Return the [X, Y] coordinate for the center point of the cell that contains the specified text.  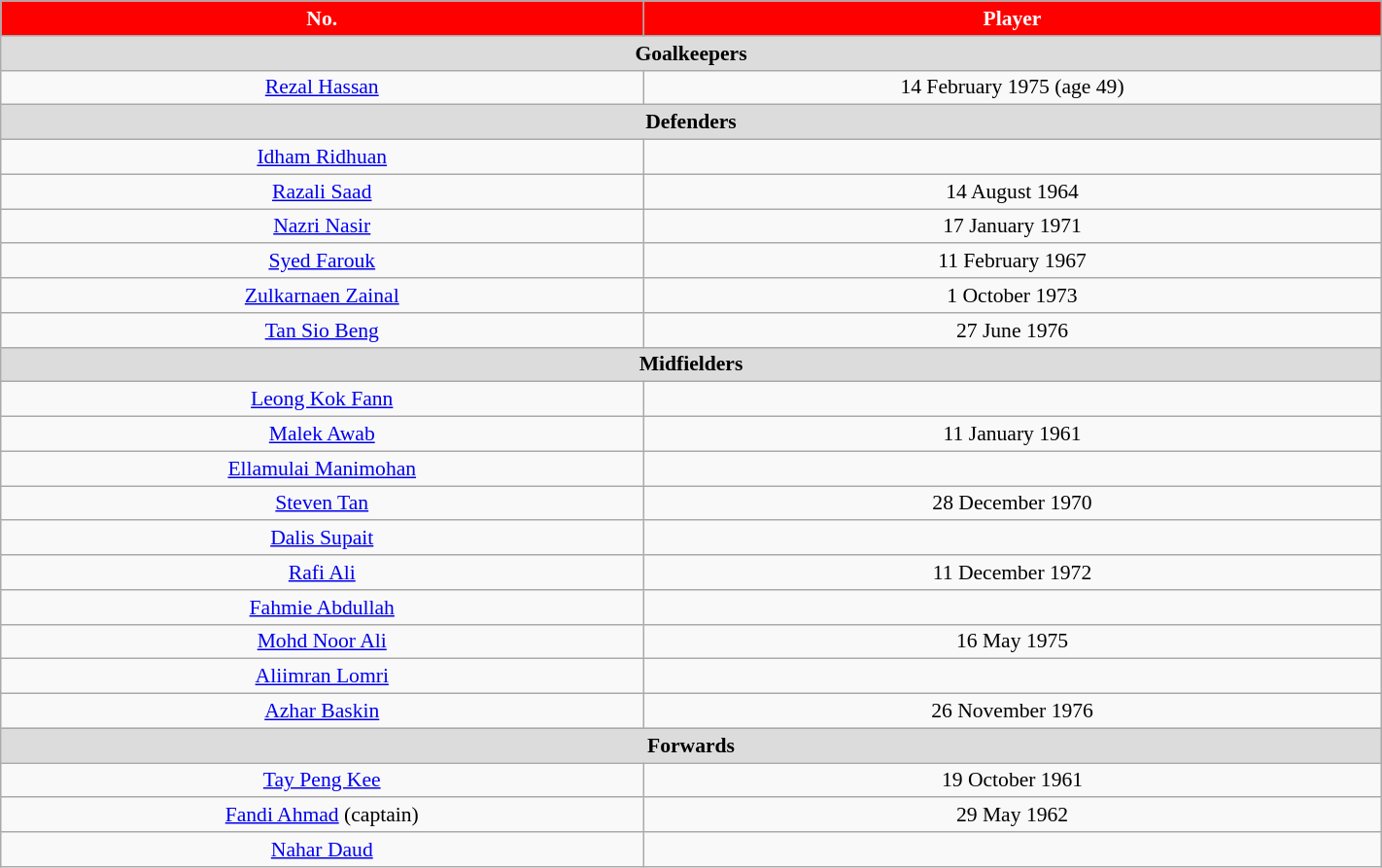
17 January 1971 [1013, 226]
Aliimran Lomri [323, 677]
16 May 1975 [1013, 642]
Mohd Noor Ali [323, 642]
Malek Awab [323, 434]
Rafi Ali [323, 573]
14 February 1975 (age 49) [1013, 87]
Nahar Daud [323, 850]
Player [1013, 18]
19 October 1961 [1013, 781]
Forwards [691, 746]
1 October 1973 [1013, 295]
11 December 1972 [1013, 573]
Defenders [691, 122]
Midfielders [691, 365]
Syed Farouk [323, 261]
Ellamulai Manimohan [323, 469]
Goalkeepers [691, 53]
Tay Peng Kee [323, 781]
Fandi Ahmad (captain) [323, 816]
Fahmie Abdullah [323, 608]
Tan Sio Beng [323, 330]
Idham Ridhuan [323, 157]
Nazri Nasir [323, 226]
11 January 1961 [1013, 434]
Leong Kok Fann [323, 399]
Razali Saad [323, 191]
Azhar Baskin [323, 712]
26 November 1976 [1013, 712]
27 June 1976 [1013, 330]
14 August 1964 [1013, 191]
Steven Tan [323, 503]
Dalis Supait [323, 538]
No. [323, 18]
28 December 1970 [1013, 503]
Rezal Hassan [323, 87]
29 May 1962 [1013, 816]
Zulkarnaen Zainal [323, 295]
11 February 1967 [1013, 261]
